Output the [x, y] coordinate of the center of the cell containing the given text.  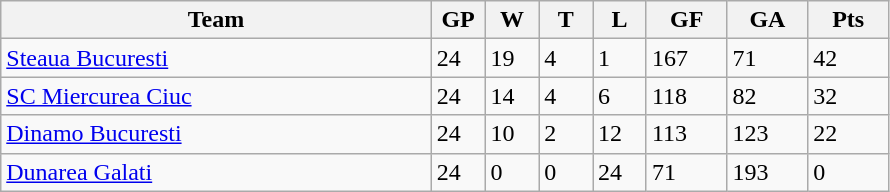
193 [768, 172]
GF [686, 20]
W [512, 20]
19 [512, 58]
GA [768, 20]
Dinamo Bucuresti [216, 134]
Steaua Bucuresti [216, 58]
Team [216, 20]
SC Miercurea Ciuc [216, 96]
118 [686, 96]
167 [686, 58]
42 [848, 58]
6 [620, 96]
113 [686, 134]
14 [512, 96]
123 [768, 134]
82 [768, 96]
22 [848, 134]
Dunarea Galati [216, 172]
L [620, 20]
1 [620, 58]
32 [848, 96]
GP [458, 20]
12 [620, 134]
2 [566, 134]
T [566, 20]
10 [512, 134]
Pts [848, 20]
